For the text-containing cell, return its midpoint in [x, y] coordinate format. 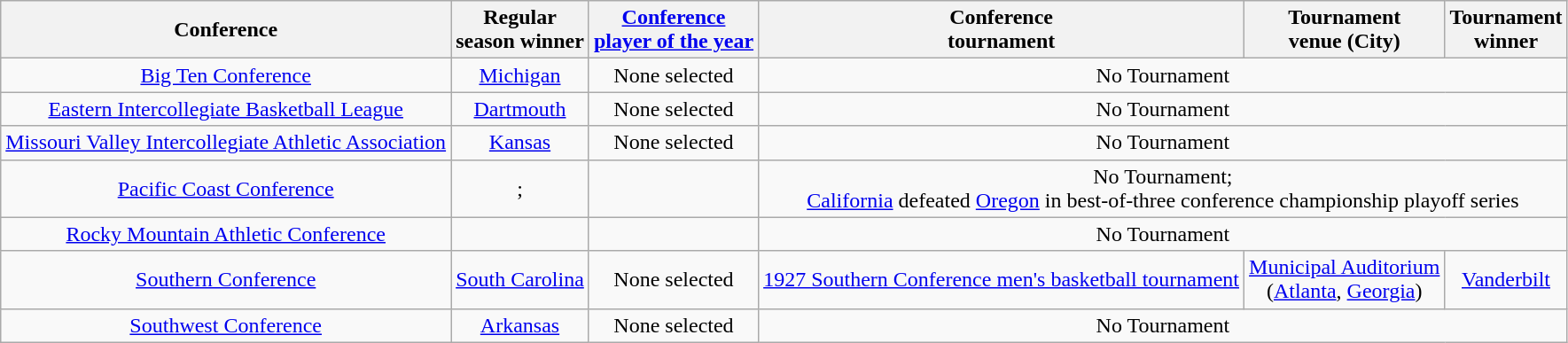
Conference player of the year [674, 30]
Southwest Conference [226, 325]
Dartmouth [520, 109]
Southern Conference [226, 280]
Regular season winner [520, 30]
South Carolina [520, 280]
Missouri Valley Intercollegiate Athletic Association [226, 143]
Big Ten Conference [226, 75]
Vanderbilt [1506, 280]
Kansas [520, 143]
Conference tournament [1002, 30]
Municipal Auditorium(Atlanta, Georgia) [1345, 280]
1927 Southern Conference men's basketball tournament [1002, 280]
Eastern Intercollegiate Basketball League [226, 109]
No Tournament;California defeated Oregon in best-of-three conference championship playoff series [1163, 188]
Michigan [520, 75]
Conference [226, 30]
; [520, 188]
Tournament winner [1506, 30]
Arkansas [520, 325]
Pacific Coast Conference [226, 188]
Tournament venue (City) [1345, 30]
Rocky Mountain Athletic Conference [226, 234]
